Identify which cell holds the provided text, then report its (X, Y) central coordinate. 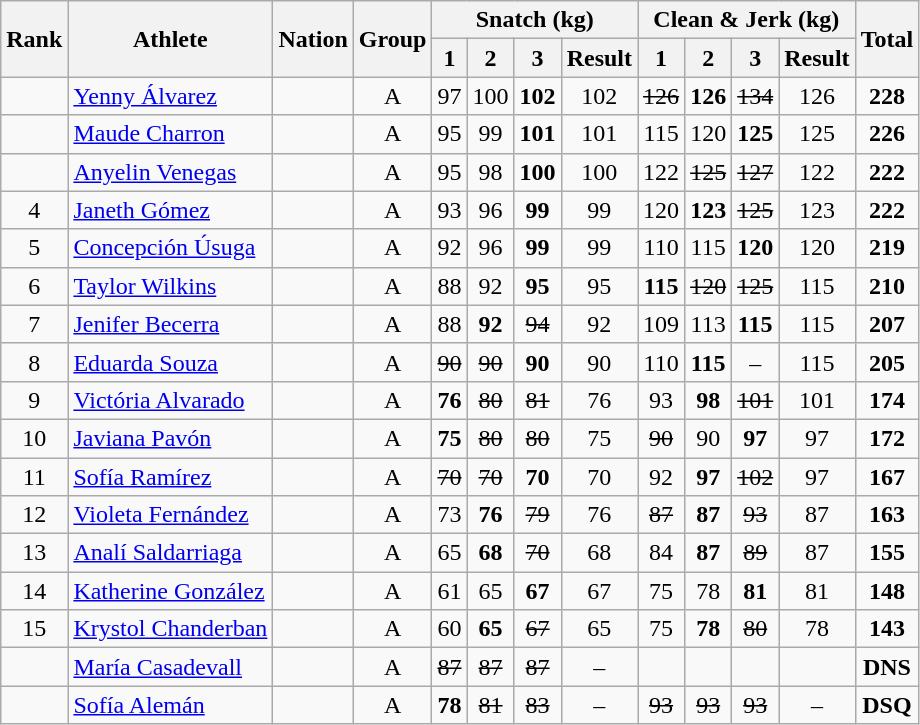
Concepción Úsuga (170, 248)
61 (450, 591)
134 (756, 96)
207 (887, 324)
Rank (34, 39)
172 (887, 438)
4 (34, 210)
Taylor Wilkins (170, 286)
10 (34, 438)
Clean & Jerk (kg) (747, 20)
Janeth Gómez (170, 210)
84 (662, 553)
Maude Charron (170, 134)
Eduarda Souza (170, 362)
13 (34, 553)
Group (392, 39)
73 (450, 515)
127 (756, 172)
15 (34, 629)
60 (450, 629)
94 (538, 324)
11 (34, 477)
83 (538, 705)
148 (887, 591)
155 (887, 553)
Victória Alvarado (170, 400)
Snatch (kg) (535, 20)
163 (887, 515)
109 (662, 324)
Anyelin Venegas (170, 172)
219 (887, 248)
DNS (887, 667)
María Casadevall (170, 667)
6 (34, 286)
205 (887, 362)
12 (34, 515)
167 (887, 477)
226 (887, 134)
Sofía Ramírez (170, 477)
174 (887, 400)
DSQ (887, 705)
210 (887, 286)
Jenifer Becerra (170, 324)
Analí Saldarriaga (170, 553)
Sofía Alemán (170, 705)
5 (34, 248)
Krystol Chanderban (170, 629)
7 (34, 324)
8 (34, 362)
Athlete (170, 39)
Yenny Álvarez (170, 96)
Nation (313, 39)
14 (34, 591)
79 (538, 515)
Javiana Pavón (170, 438)
143 (887, 629)
Violeta Fernández (170, 515)
Katherine González (170, 591)
Total (887, 39)
228 (887, 96)
9 (34, 400)
89 (756, 553)
113 (708, 324)
